Find where the given text appears and provide that cell's center as [X, Y] coordinate. 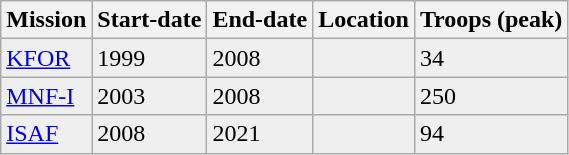
250 [491, 96]
Location [364, 20]
End-date [260, 20]
KFOR [46, 58]
34 [491, 58]
Start-date [150, 20]
MNF-I [46, 96]
Mission [46, 20]
ISAF [46, 134]
Troops (peak) [491, 20]
1999 [150, 58]
94 [491, 134]
2021 [260, 134]
2003 [150, 96]
